Detect which cell encompasses the target text, then output its [X, Y] center coordinate. 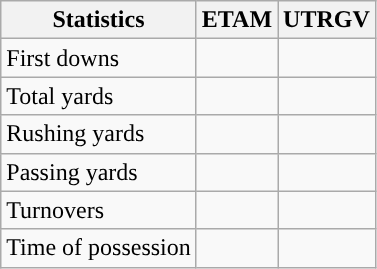
Total yards [99, 96]
Turnovers [99, 210]
First downs [99, 58]
Rushing yards [99, 134]
UTRGV [327, 20]
Statistics [99, 20]
ETAM [236, 20]
Time of possession [99, 248]
Passing yards [99, 172]
